From the cell containing the given text, extract its center point as [x, y] coordinate. 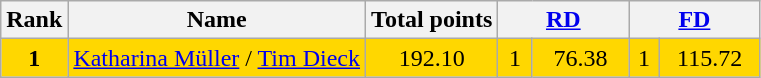
FD [694, 20]
76.38 [580, 58]
Katharina Müller / Tim Dieck [217, 58]
Name [217, 20]
192.10 [432, 58]
115.72 [710, 58]
Rank [34, 20]
RD [564, 20]
Total points [432, 20]
